Locate the cell with the specified text and output its [x, y] center coordinate. 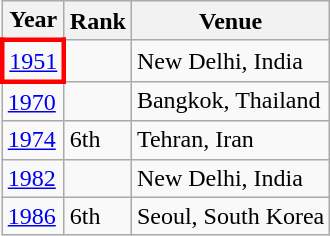
Seoul, South Korea [230, 216]
Year [33, 21]
1982 [33, 178]
1970 [33, 101]
1951 [33, 60]
Venue [230, 21]
Rank [98, 21]
1986 [33, 216]
Bangkok, Thailand [230, 101]
Tehran, Iran [230, 140]
1974 [33, 140]
